Find where the given text appears and provide that cell's center as [x, y] coordinate. 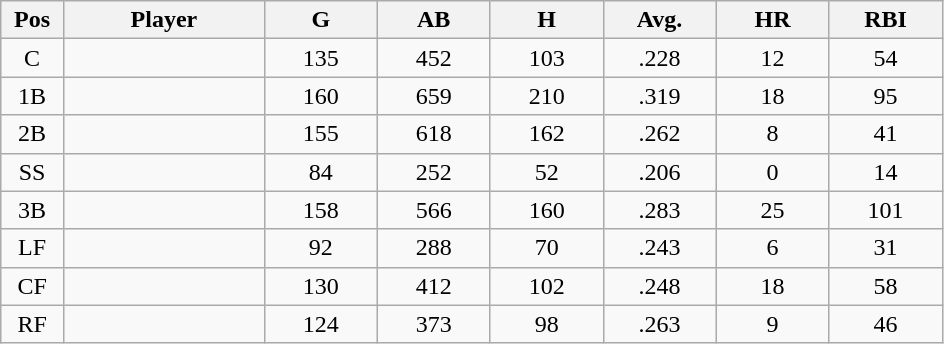
31 [886, 248]
0 [772, 172]
Avg. [660, 20]
G [320, 20]
C [32, 58]
135 [320, 58]
288 [434, 248]
41 [886, 134]
373 [434, 324]
2B [32, 134]
Pos [32, 20]
101 [886, 210]
.319 [660, 96]
RF [32, 324]
452 [434, 58]
92 [320, 248]
210 [546, 96]
103 [546, 58]
158 [320, 210]
52 [546, 172]
8 [772, 134]
AB [434, 20]
.206 [660, 172]
14 [886, 172]
84 [320, 172]
.248 [660, 286]
Player [164, 20]
102 [546, 286]
130 [320, 286]
9 [772, 324]
HR [772, 20]
659 [434, 96]
70 [546, 248]
618 [434, 134]
46 [886, 324]
162 [546, 134]
98 [546, 324]
3B [32, 210]
95 [886, 96]
.263 [660, 324]
RBI [886, 20]
252 [434, 172]
124 [320, 324]
58 [886, 286]
.283 [660, 210]
H [546, 20]
1B [32, 96]
54 [886, 58]
CF [32, 286]
12 [772, 58]
412 [434, 286]
155 [320, 134]
.228 [660, 58]
25 [772, 210]
LF [32, 248]
.262 [660, 134]
6 [772, 248]
SS [32, 172]
566 [434, 210]
.243 [660, 248]
